Search for the cell housing the specified text and yield its (X, Y) center coordinate. 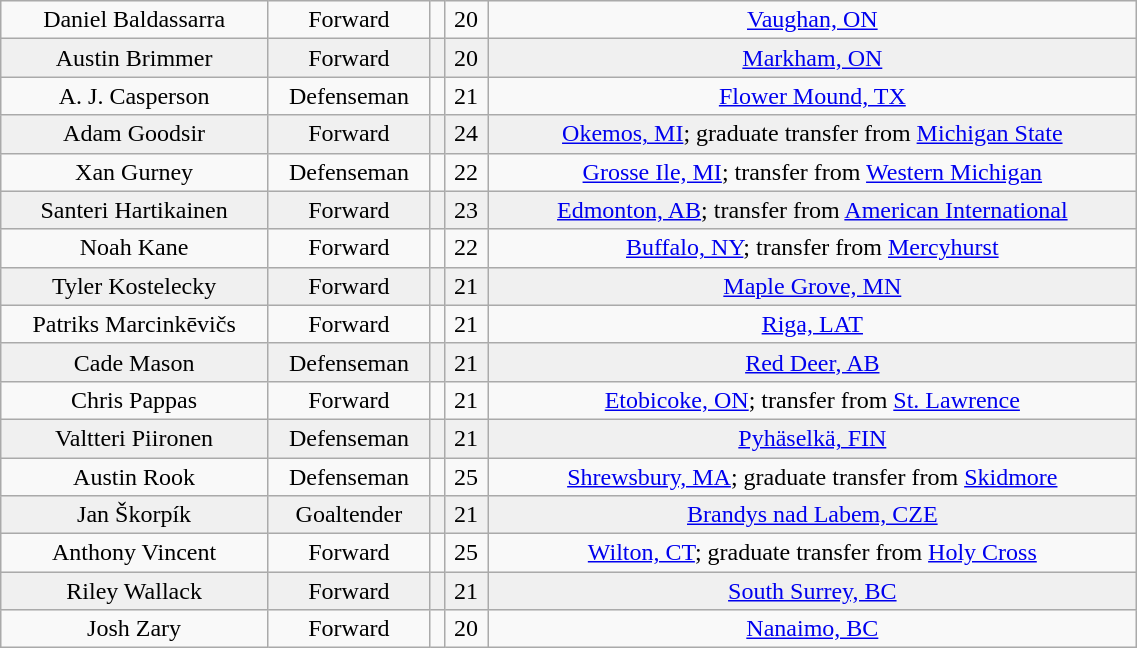
Santeri Hartikainen (134, 210)
Buffalo, NY; transfer from Mercyhurst (812, 248)
Jan Škorpík (134, 515)
Austin Brimmer (134, 58)
Cade Mason (134, 362)
Pyhäselkä, FIN (812, 438)
Xan Gurney (134, 172)
Chris Pappas (134, 400)
Noah Kane (134, 248)
Maple Grove, MN (812, 286)
Goaltender (348, 515)
Riga, LAT (812, 324)
Patriks Marcinkēvičs (134, 324)
South Surrey, BC (812, 591)
Vaughan, ON (812, 20)
Austin Rook (134, 477)
Shrewsbury, MA; graduate transfer from Skidmore (812, 477)
Markham, ON (812, 58)
A. J. Casperson (134, 96)
24 (466, 134)
Josh Zary (134, 629)
Edmonton, AB; transfer from American International (812, 210)
Adam Goodsir (134, 134)
Valtteri Piironen (134, 438)
Daniel Baldassarra (134, 20)
Anthony Vincent (134, 553)
Etobicoke, ON; transfer from St. Lawrence (812, 400)
Okemos, MI; graduate transfer from Michigan State (812, 134)
Flower Mound, TX (812, 96)
Wilton, CT; graduate transfer from Holy Cross (812, 553)
Grosse Ile, MI; transfer from Western Michigan (812, 172)
Brandys nad Labem, CZE (812, 515)
Nanaimo, BC (812, 629)
Red Deer, AB (812, 362)
23 (466, 210)
Riley Wallack (134, 591)
Tyler Kostelecky (134, 286)
